Scan for the cell matching the given text and deliver its (x, y) coordinate at center. 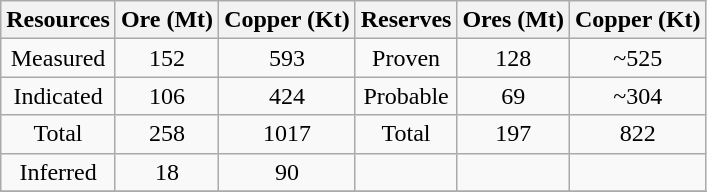
1017 (288, 134)
Resources (58, 20)
258 (166, 134)
822 (638, 134)
18 (166, 172)
197 (514, 134)
593 (288, 58)
Probable (406, 96)
~525 (638, 58)
Reserves (406, 20)
Measured (58, 58)
128 (514, 58)
Inferred (58, 172)
Ore (Mt) (166, 20)
152 (166, 58)
424 (288, 96)
~304 (638, 96)
Ores (Mt) (514, 20)
90 (288, 172)
Indicated (58, 96)
Proven (406, 58)
69 (514, 96)
106 (166, 96)
